Extract the [x, y] coordinate from the center of the cell holding the provided text.  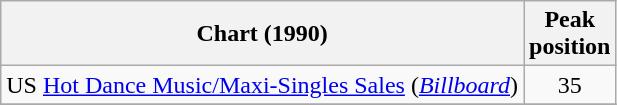
35 [570, 85]
Peakposition [570, 34]
Chart (1990) [262, 34]
US Hot Dance Music/Maxi-Singles Sales (Billboard) [262, 85]
